Detect which cell encompasses the target text, then output its [x, y] center coordinate. 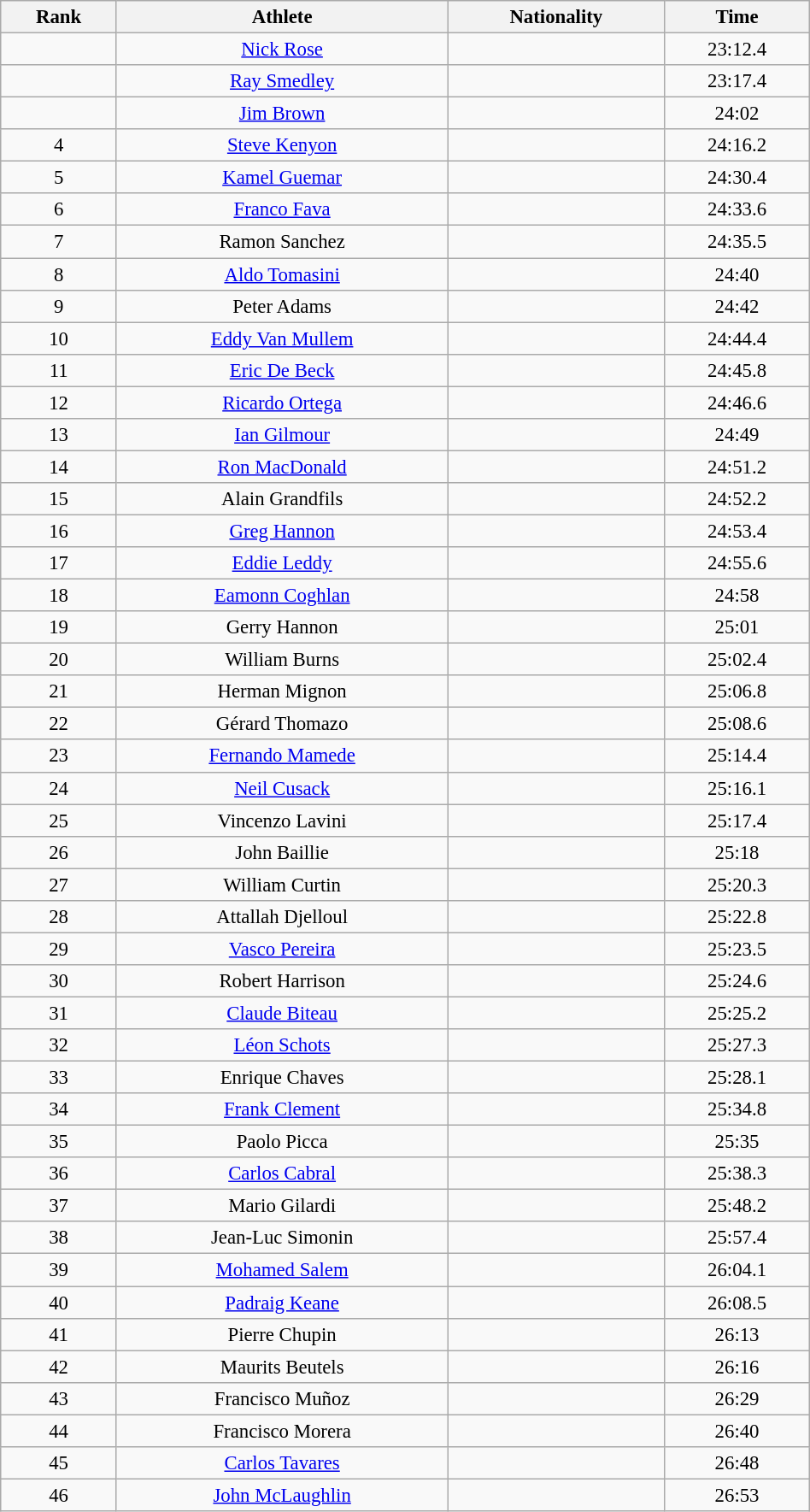
Alain Grandfils [282, 499]
40 [59, 1303]
23 [59, 756]
25:18 [737, 852]
Nick Rose [282, 50]
William Burns [282, 660]
Francisco Morera [282, 1431]
10 [59, 338]
Eamonn Coghlan [282, 596]
25:17.4 [737, 821]
32 [59, 1045]
Carlos Cabral [282, 1174]
26 [59, 852]
Nationality [556, 17]
Pierre Chupin [282, 1334]
25:48.2 [737, 1206]
25:01 [737, 627]
25:34.8 [737, 1109]
Kamel Guemar [282, 178]
31 [59, 1013]
24:46.6 [737, 403]
26:53 [737, 1495]
12 [59, 403]
Eddie Leddy [282, 563]
Fernando Mamede [282, 756]
29 [59, 949]
Attallah Djelloul [282, 917]
24 [59, 788]
24:40 [737, 274]
Eddy Van Mullem [282, 338]
24:52.2 [737, 499]
26:04.1 [737, 1270]
25:25.2 [737, 1013]
25:08.6 [737, 724]
25:24.6 [737, 981]
24:02 [737, 114]
24:44.4 [737, 338]
25:38.3 [737, 1174]
23:17.4 [737, 81]
Frank Clement [282, 1109]
33 [59, 1078]
21 [59, 691]
25 [59, 821]
35 [59, 1142]
Peter Adams [282, 306]
26:13 [737, 1334]
17 [59, 563]
Steve Kenyon [282, 145]
46 [59, 1495]
42 [59, 1367]
26:48 [737, 1463]
28 [59, 917]
Gérard Thomazo [282, 724]
26:40 [737, 1431]
Mohamed Salem [282, 1270]
24:42 [737, 306]
23:12.4 [737, 50]
Vasco Pereira [282, 949]
Ray Smedley [282, 81]
41 [59, 1334]
Athlete [282, 17]
25:27.3 [737, 1045]
Herman Mignon [282, 691]
37 [59, 1206]
25:06.8 [737, 691]
9 [59, 306]
6 [59, 209]
8 [59, 274]
Ron MacDonald [282, 467]
Ian Gilmour [282, 435]
25:57.4 [737, 1238]
25:28.1 [737, 1078]
Franco Fava [282, 209]
24:51.2 [737, 467]
Francisco Muñoz [282, 1398]
Greg Hannon [282, 531]
34 [59, 1109]
Paolo Picca [282, 1142]
20 [59, 660]
43 [59, 1398]
24:30.4 [737, 178]
John McLaughlin [282, 1495]
Claude Biteau [282, 1013]
Ramon Sanchez [282, 242]
24:53.4 [737, 531]
16 [59, 531]
Maurits Beutels [282, 1367]
25:16.1 [737, 788]
45 [59, 1463]
24:33.6 [737, 209]
24:16.2 [737, 145]
26:08.5 [737, 1303]
7 [59, 242]
26:29 [737, 1398]
25:35 [737, 1142]
Padraig Keane [282, 1303]
38 [59, 1238]
John Baillie [282, 852]
Robert Harrison [282, 981]
5 [59, 178]
William Curtin [282, 885]
25:23.5 [737, 949]
27 [59, 885]
11 [59, 370]
Time [737, 17]
Rank [59, 17]
Léon Schots [282, 1045]
Ricardo Ortega [282, 403]
44 [59, 1431]
24:58 [737, 596]
26:16 [737, 1367]
36 [59, 1174]
4 [59, 145]
Jim Brown [282, 114]
25:02.4 [737, 660]
Gerry Hannon [282, 627]
24:49 [737, 435]
24:55.6 [737, 563]
25:14.4 [737, 756]
Aldo Tomasini [282, 274]
Enrique Chaves [282, 1078]
39 [59, 1270]
15 [59, 499]
25:22.8 [737, 917]
24:45.8 [737, 370]
Carlos Tavares [282, 1463]
Eric De Beck [282, 370]
14 [59, 467]
22 [59, 724]
Neil Cusack [282, 788]
24:35.5 [737, 242]
Vincenzo Lavini [282, 821]
Mario Gilardi [282, 1206]
30 [59, 981]
18 [59, 596]
19 [59, 627]
13 [59, 435]
25:20.3 [737, 885]
Jean-Luc Simonin [282, 1238]
